Identify which cell holds the provided text, then report its (x, y) central coordinate. 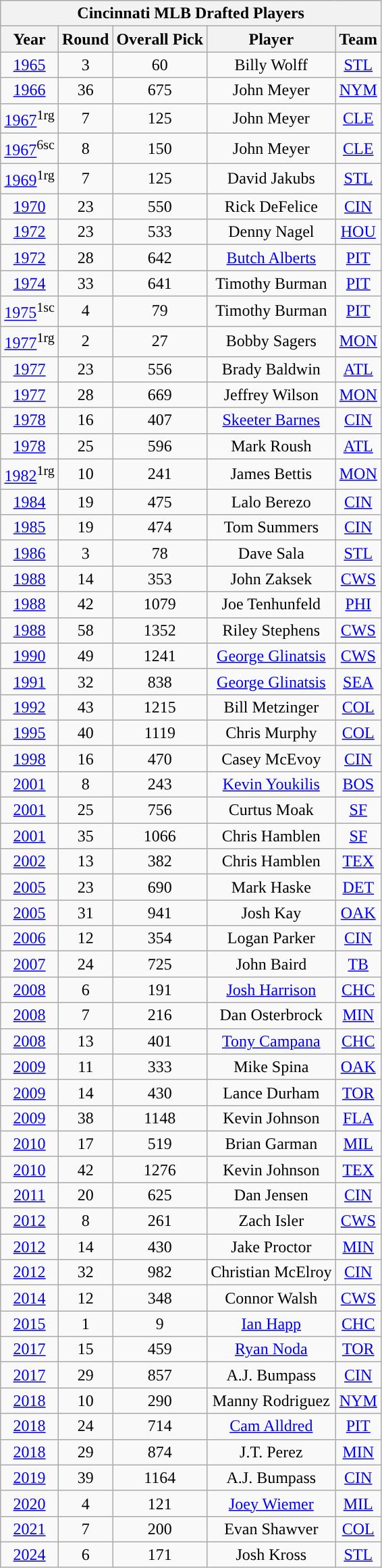
1119 (160, 733)
642 (160, 258)
1164 (160, 1478)
690 (160, 887)
Cincinnati MLB Drafted Players (191, 13)
675 (160, 90)
1 (85, 1324)
J.T. Perez (271, 1452)
Joey Wiemer (271, 1503)
Christian McElroy (271, 1272)
Butch Alberts (271, 258)
Dan Jensen (271, 1196)
1990 (30, 656)
838 (160, 681)
Brady Baldwin (271, 369)
Chris Murphy (271, 733)
556 (160, 369)
Rick DeFelice (271, 206)
216 (160, 1015)
Kevin Youkilis (271, 785)
Bobby Sagers (271, 341)
1985 (30, 528)
Player (271, 39)
John Baird (271, 964)
533 (160, 232)
HOU (358, 232)
Connor Walsh (271, 1298)
241 (160, 474)
43 (85, 707)
353 (160, 579)
79 (160, 312)
243 (160, 785)
1352 (160, 630)
Riley Stephens (271, 630)
19676sc (30, 148)
PHI (358, 605)
1066 (160, 836)
171 (160, 1555)
11 (85, 1067)
Year (30, 39)
459 (160, 1349)
1215 (160, 707)
49 (85, 656)
2020 (30, 1503)
TB (358, 964)
354 (160, 939)
2024 (30, 1555)
Zach Isler (271, 1221)
475 (160, 502)
2015 (30, 1324)
36 (85, 90)
SEA (358, 681)
Mark Haske (271, 887)
Tom Summers (271, 528)
BOS (358, 785)
Dan Osterbrock (271, 1015)
Overall Pick (160, 39)
Evan Shawver (271, 1529)
Mark Roush (271, 446)
58 (85, 630)
121 (160, 1503)
261 (160, 1221)
1991 (30, 681)
20 (85, 1196)
Team (358, 39)
Ryan Noda (271, 1349)
1995 (30, 733)
Casey McEvoy (271, 758)
David Jakubs (271, 178)
1276 (160, 1169)
1984 (30, 502)
Curtus Moak (271, 810)
35 (85, 836)
38 (85, 1118)
33 (85, 283)
200 (160, 1529)
Logan Parker (271, 939)
191 (160, 990)
Manny Rodriguez (271, 1401)
2007 (30, 964)
Mike Spina (271, 1067)
19671rg (30, 119)
2002 (30, 862)
519 (160, 1144)
2 (85, 341)
874 (160, 1452)
470 (160, 758)
78 (160, 553)
39 (85, 1478)
941 (160, 913)
2019 (30, 1478)
Denny Nagel (271, 232)
60 (160, 65)
Bill Metzinger (271, 707)
Jake Proctor (271, 1247)
Billy Wolff (271, 65)
641 (160, 283)
756 (160, 810)
James Bettis (271, 474)
Joe Tenhunfeld (271, 605)
27 (160, 341)
1965 (30, 65)
1974 (30, 283)
625 (160, 1196)
1970 (30, 206)
982 (160, 1272)
474 (160, 528)
857 (160, 1375)
Dave Sala (271, 553)
FLA (358, 1118)
Lalo Berezo (271, 502)
550 (160, 206)
290 (160, 1401)
19771rg (30, 341)
19751sc (30, 312)
Round (85, 39)
Josh Kay (271, 913)
Ian Happ (271, 1324)
Cam Alldred (271, 1426)
Jeffrey Wilson (271, 395)
382 (160, 862)
Josh Harrison (271, 990)
1079 (160, 605)
2011 (30, 1196)
1148 (160, 1118)
401 (160, 1041)
1998 (30, 758)
1986 (30, 553)
348 (160, 1298)
17 (85, 1144)
15 (85, 1349)
Lance Durham (271, 1092)
DET (358, 887)
Tony Campana (271, 1041)
40 (85, 733)
2006 (30, 939)
1966 (30, 90)
31 (85, 913)
725 (160, 964)
333 (160, 1067)
669 (160, 395)
1992 (30, 707)
1241 (160, 656)
19691rg (30, 178)
Skeeter Barnes (271, 420)
407 (160, 420)
Brian Garman (271, 1144)
150 (160, 148)
2014 (30, 1298)
Josh Kross (271, 1555)
19821rg (30, 474)
John Zaksek (271, 579)
9 (160, 1324)
596 (160, 446)
714 (160, 1426)
2021 (30, 1529)
